Return the (x, y) coordinate for the center point of the cell that contains the specified text.  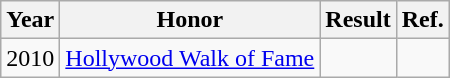
Year (30, 20)
Hollywood Walk of Fame (190, 58)
2010 (30, 58)
Ref. (422, 20)
Honor (190, 20)
Result (358, 20)
